Locate the cell with the specified text and output its [X, Y] center coordinate. 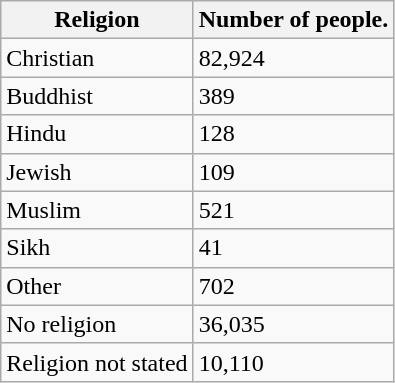
Buddhist [97, 96]
389 [294, 96]
Other [97, 286]
No religion [97, 324]
36,035 [294, 324]
Christian [97, 58]
702 [294, 286]
Religion [97, 20]
Muslim [97, 210]
128 [294, 134]
Jewish [97, 172]
10,110 [294, 362]
109 [294, 172]
521 [294, 210]
41 [294, 248]
82,924 [294, 58]
Sikh [97, 248]
Hindu [97, 134]
Religion not stated [97, 362]
Number of people. [294, 20]
